Pinpoint the cell where the given text exists, returning its (x, y) midpoint coordinate. 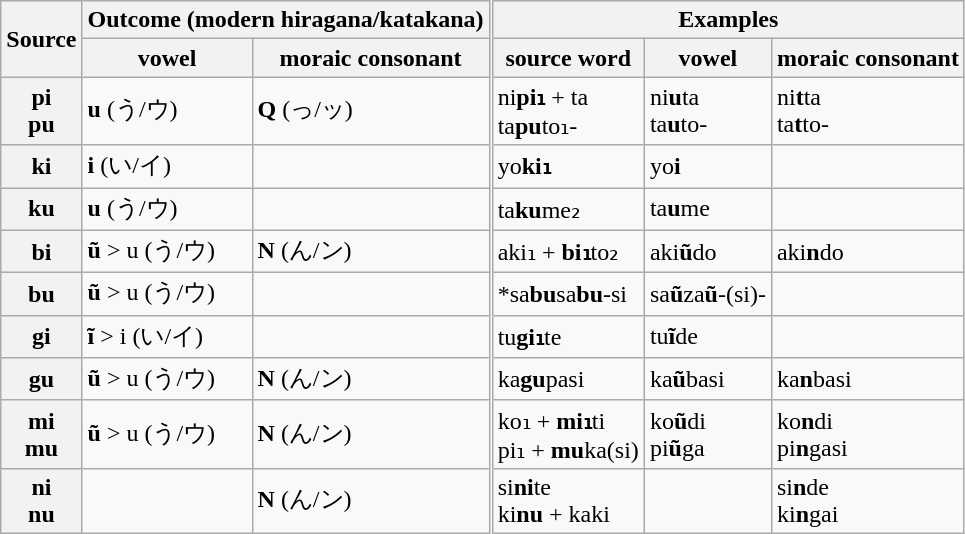
niutatauto- (708, 111)
gu (42, 380)
kondipingasi (868, 434)
bu (42, 294)
akiũdo (708, 252)
taume (708, 210)
nipi₁ + tataputo₁- (568, 111)
nittatatto- (868, 111)
sindekingai (868, 500)
ku (42, 210)
tugi₁te (568, 336)
ĩ > i (い/イ) (167, 336)
pipu (42, 111)
tuĩde (708, 336)
takume₂ (568, 210)
*sabusabu-si (568, 294)
aki₁ + bi₁to₂ (568, 252)
Outcome (modern hiragana/katakana) (286, 20)
kagupasi (568, 380)
Source (42, 39)
yoi (708, 166)
Examples (728, 20)
sinitekinu + kaki (568, 500)
saũzaũ-(si)- (708, 294)
kanbasi (868, 380)
koũdipiũga (708, 434)
kaũbasi (708, 380)
mimu (42, 434)
source word (568, 58)
yoki₁ (568, 166)
bi (42, 252)
ninu (42, 500)
i (い/イ) (167, 166)
ki (42, 166)
gi (42, 336)
akindo (868, 252)
ko₁ + mi₁tipi₁ + muka(si) (568, 434)
Q (っ/ッ) (372, 111)
